Capture the cell that displays the provided text and extract its [X, Y] central coordinate. 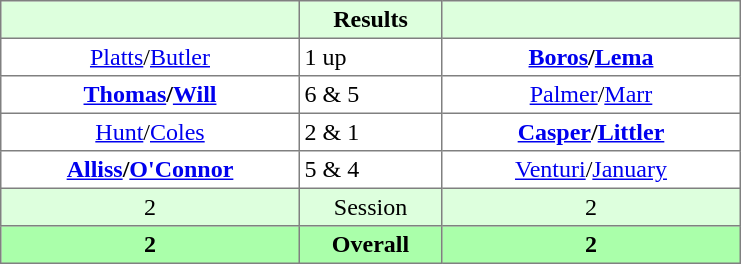
Session [370, 207]
2 & 1 [370, 132]
Boros/Lema [591, 57]
Platts/Butler [150, 57]
5 & 4 [370, 170]
Overall [370, 245]
1 up [370, 57]
6 & 5 [370, 95]
Hunt/Coles [150, 132]
Venturi/January [591, 170]
Thomas/Will [150, 95]
Palmer/Marr [591, 95]
Casper/Littler [591, 132]
Results [370, 20]
Alliss/O'Connor [150, 170]
